Search for the cell housing the specified text and yield its [X, Y] center coordinate. 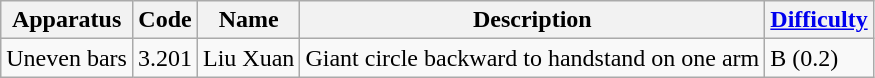
Giant circle backward to handstand on one arm [532, 58]
Uneven bars [67, 58]
Name [249, 20]
Description [532, 20]
Code [164, 20]
Liu Xuan [249, 58]
Difficulty [819, 20]
Apparatus [67, 20]
B (0.2) [819, 58]
3.201 [164, 58]
